For the text-containing cell, return its midpoint in (x, y) coordinate format. 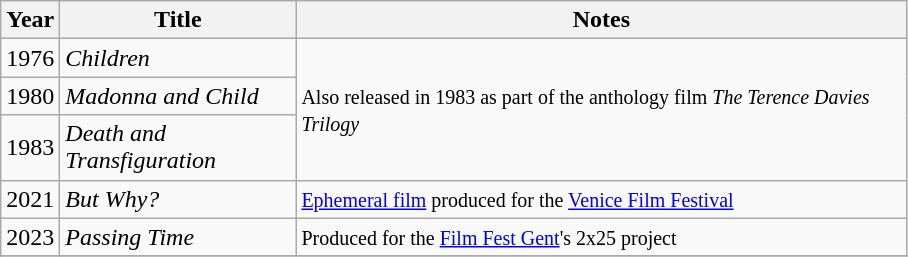
Also released in 1983 as part of the anthology film The Terence Davies Trilogy (602, 110)
Produced for the Film Fest Gent's 2x25 project (602, 237)
Death and Transfiguration (178, 148)
Notes (602, 20)
Passing Time (178, 237)
But Why? (178, 199)
Ephemeral film produced for the Venice Film Festival (602, 199)
Title (178, 20)
2023 (30, 237)
1980 (30, 96)
1976 (30, 58)
1983 (30, 148)
2021 (30, 199)
Madonna and Child (178, 96)
Year (30, 20)
Children (178, 58)
